Return (x, y) of the center of cell containing provided text 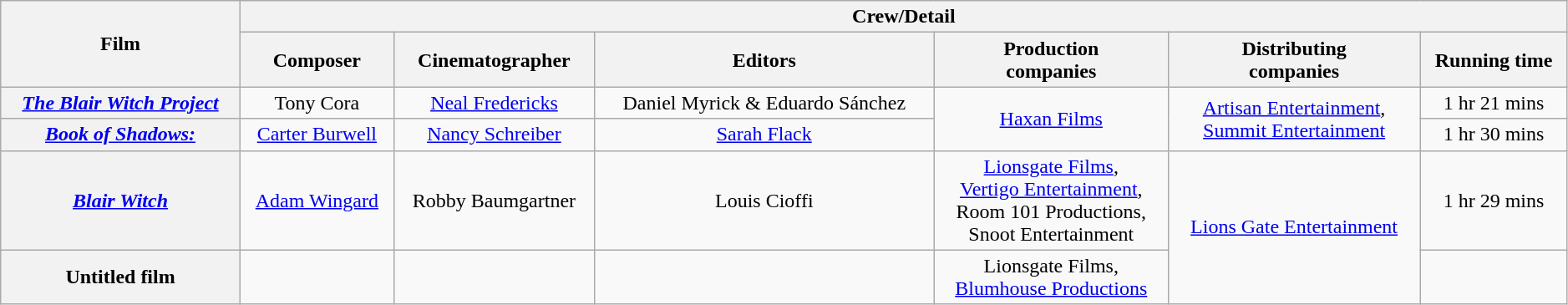
Untitled film (120, 277)
Carter Burwell (317, 135)
Lionsgate Films, Blumhouse Productions (1051, 277)
Sarah Flack (764, 135)
Louis Cioffi (764, 201)
Composer (317, 60)
Blair Witch (120, 201)
Crew/Detail (904, 17)
Tony Cora (317, 103)
Production companies (1051, 60)
Lionsgate Films, Vertigo Entertainment, Room 101 Productions, Snoot Entertainment (1051, 201)
1 hr 21 mins (1494, 103)
Robby Baumgartner (494, 201)
Editors (764, 60)
1 hr 29 mins (1494, 201)
Film (120, 43)
Artisan Entertainment, Summit Entertainment (1293, 119)
Adam Wingard (317, 201)
Daniel Myrick & Eduardo Sánchez (764, 103)
Lions Gate Entertainment (1293, 227)
Running time (1494, 60)
1 hr 30 mins (1494, 135)
Distributing companies (1293, 60)
The Blair Witch Project (120, 103)
Neal Fredericks (494, 103)
Book of Shadows: (120, 135)
Nancy Schreiber (494, 135)
Haxan Films (1051, 119)
Cinematographer (494, 60)
